Provide the (X, Y) coordinate of the cell's center where the given text is located.  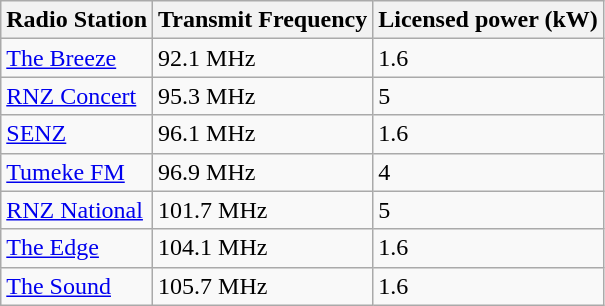
Tumeke FM (77, 172)
Transmit Frequency (263, 20)
SENZ (77, 134)
Radio Station (77, 20)
105.7 MHz (263, 286)
The Breeze (77, 58)
RNZ National (77, 210)
The Edge (77, 248)
96.1 MHz (263, 134)
4 (488, 172)
92.1 MHz (263, 58)
95.3 MHz (263, 96)
RNZ Concert (77, 96)
101.7 MHz (263, 210)
Licensed power (kW) (488, 20)
96.9 MHz (263, 172)
104.1 MHz (263, 248)
The Sound (77, 286)
